Search for the cell housing the specified text and yield its (X, Y) center coordinate. 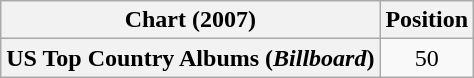
US Top Country Albums (Billboard) (190, 58)
Chart (2007) (190, 20)
50 (427, 58)
Position (427, 20)
